Scan for the cell matching the given text and deliver its (x, y) coordinate at center. 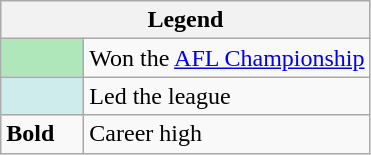
Won the AFL Championship (227, 58)
Led the league (227, 96)
Legend (186, 20)
Career high (227, 134)
Bold (42, 134)
